Search for the cell housing the specified text and yield its (x, y) center coordinate. 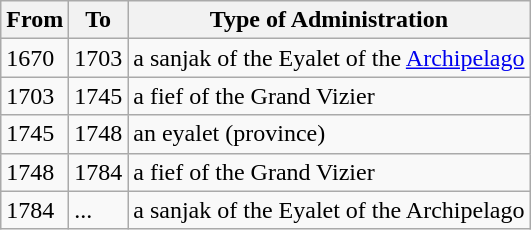
From (35, 20)
1670 (35, 58)
Type of Administration (329, 20)
... (98, 210)
an eyalet (province) (329, 134)
To (98, 20)
